Return the (x, y) coordinate for the center point of the cell that contains the specified text.  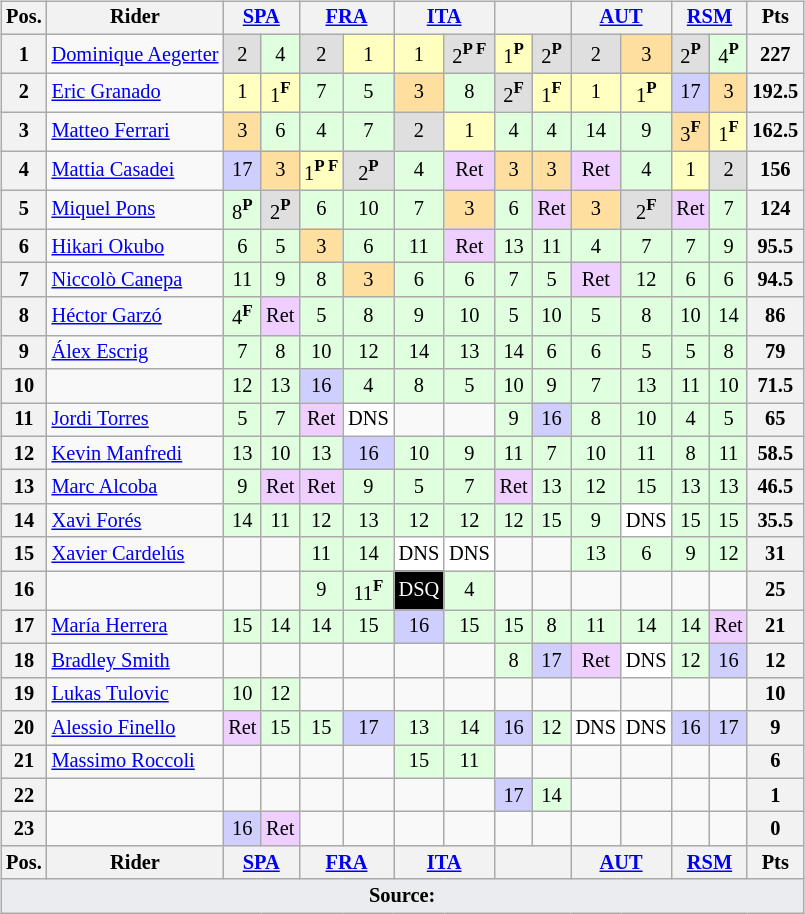
Miquel Pons (136, 210)
Héctor Garzó (136, 316)
1P F (321, 170)
124 (775, 210)
Lukas Tulovic (136, 694)
Dominique Aegerter (136, 54)
Mattia Casadei (136, 170)
4P (728, 54)
8P (242, 210)
79 (775, 352)
86 (775, 316)
Alessio Finello (136, 728)
19 (24, 694)
58.5 (775, 453)
Hikari Okubo (136, 246)
4F (242, 316)
65 (775, 420)
94.5 (775, 280)
3F (690, 132)
Kevin Manfredi (136, 453)
227 (775, 54)
11F (368, 590)
María Herrera (136, 627)
Álex Escrig (136, 352)
Matteo Ferrari (136, 132)
23 (24, 829)
Niccolò Canepa (136, 280)
Jordi Torres (136, 420)
31 (775, 554)
DSQ (419, 590)
192.5 (775, 92)
2P F (469, 54)
18 (24, 661)
20 (24, 728)
95.5 (775, 246)
Marc Alcoba (136, 487)
25 (775, 590)
Eric Granado (136, 92)
Bradley Smith (136, 661)
Source: (402, 896)
35.5 (775, 521)
162.5 (775, 132)
Xavi Forés (136, 521)
Xavier Cardelús (136, 554)
71.5 (775, 386)
22 (24, 795)
46.5 (775, 487)
Massimo Roccoli (136, 761)
0 (775, 829)
156 (775, 170)
